Find where the given text appears and provide that cell's center as [x, y] coordinate. 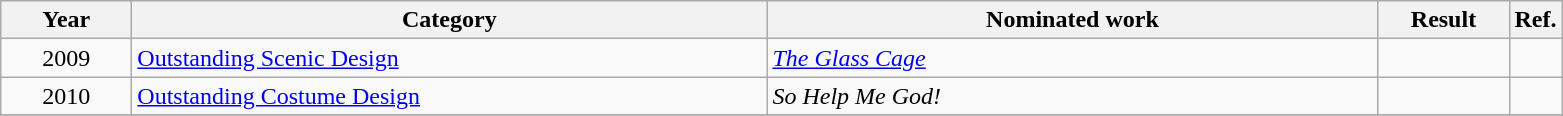
Year [66, 20]
2009 [66, 58]
Result [1444, 20]
Ref. [1536, 20]
Category [450, 20]
The Glass Cage [1072, 58]
Nominated work [1072, 20]
So Help Me God! [1072, 96]
Outstanding Costume Design [450, 96]
Outstanding Scenic Design [450, 58]
2010 [66, 96]
